From the cell containing the given text, extract its center point as (X, Y) coordinate. 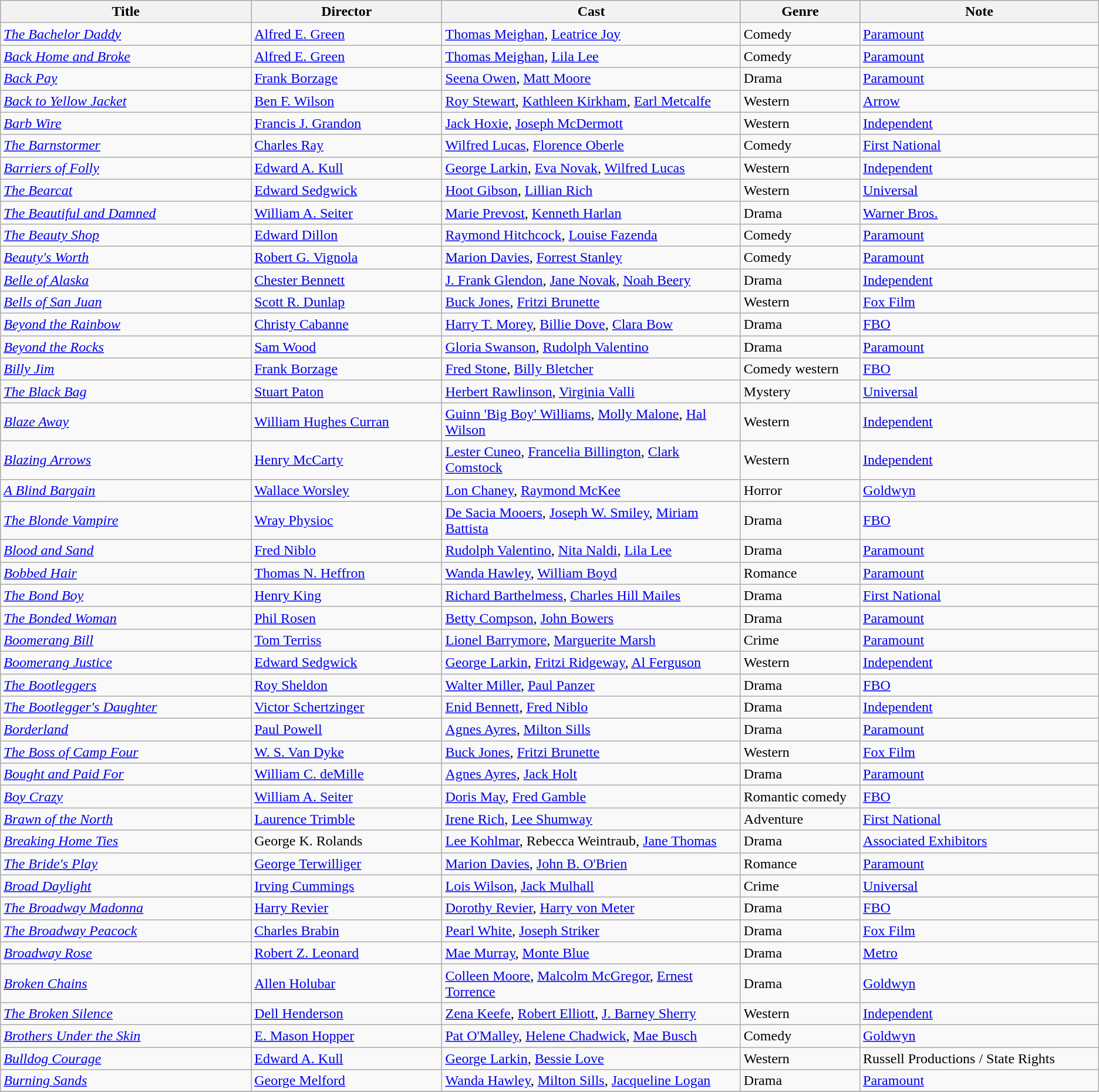
Metro (979, 953)
George Melford (346, 1081)
Broadway Rose (126, 953)
Agnes Ayres, Jack Holt (591, 774)
Belle of Alaska (126, 280)
Director (346, 12)
Warner Bros. (979, 213)
Roy Sheldon (346, 685)
Phil Rosen (346, 618)
Dorothy Revier, Harry von Meter (591, 908)
Zena Keefe, Robert Elliott, J. Barney Sherry (591, 1013)
Lee Kohlmar, Rebecca Weintraub, Jane Thomas (591, 841)
Roy Stewart, Kathleen Kirkham, Earl Metcalfe (591, 101)
Broad Daylight (126, 886)
Marion Davies, John B. O'Brien (591, 864)
Brothers Under the Skin (126, 1036)
Back Home and Broke (126, 56)
The Blonde Vampire (126, 520)
Barriers of Folly (126, 168)
Arrow (979, 101)
Pat O'Malley, Helene Chadwick, Mae Busch (591, 1036)
The Bootlegger's Daughter (126, 707)
The Beautiful and Damned (126, 213)
The Bootleggers (126, 685)
Enid Bennett, Fred Niblo (591, 707)
Christy Cabanne (346, 325)
Associated Exhibitors (979, 841)
Tom Terriss (346, 640)
Betty Compson, John Bowers (591, 618)
Borderland (126, 730)
Dell Henderson (346, 1013)
Laurence Trimble (346, 819)
Cast (591, 12)
Wanda Hawley, Milton Sills, Jacqueline Logan (591, 1081)
Paul Powell (346, 730)
Bells of San Juan (126, 302)
The Black Bag (126, 392)
Mae Murray, Monte Blue (591, 953)
Lois Wilson, Jack Mulhall (591, 886)
Beauty's Worth (126, 257)
The Bachelor Daddy (126, 34)
Lionel Barrymore, Marguerite Marsh (591, 640)
Bought and Paid For (126, 774)
Fred Niblo (346, 551)
Colleen Moore, Malcolm McGregor, Ernest Torrence (591, 983)
Rudolph Valentino, Nita Naldi, Lila Lee (591, 551)
The Beauty Shop (126, 235)
Jack Hoxie, Joseph McDermott (591, 123)
The Bond Boy (126, 595)
Chester Bennett (346, 280)
Charles Ray (346, 146)
George K. Rolands (346, 841)
Hoot Gibson, Lillian Rich (591, 190)
George Larkin, Fritzi Ridgeway, Al Ferguson (591, 662)
The Boss of Camp Four (126, 752)
Bobbed Hair (126, 573)
Genre (800, 12)
Wray Physioc (346, 520)
George Larkin, Eva Novak, Wilfred Lucas (591, 168)
The Bearcat (126, 190)
The Bride's Play (126, 864)
Robert G. Vignola (346, 257)
Irene Rich, Lee Shumway (591, 819)
A Blind Bargain (126, 490)
Harry T. Morey, Billie Dove, Clara Bow (591, 325)
Fred Stone, Billy Bletcher (591, 369)
The Bonded Woman (126, 618)
Broken Chains (126, 983)
Note (979, 12)
Thomas Meighan, Leatrice Joy (591, 34)
George Larkin, Bessie Love (591, 1059)
William C. deMille (346, 774)
Victor Schertzinger (346, 707)
Thomas Meighan, Lila Lee (591, 56)
Back to Yellow Jacket (126, 101)
Burning Sands (126, 1081)
Walter Miller, Paul Panzer (591, 685)
Back Pay (126, 79)
Russell Productions / State Rights (979, 1059)
Sam Wood (346, 347)
Raymond Hitchcock, Louise Fazenda (591, 235)
Mystery (800, 392)
Blood and Sand (126, 551)
Pearl White, Joseph Striker (591, 931)
Gloria Swanson, Rudolph Valentino (591, 347)
Title (126, 12)
George Terwilliger (346, 864)
Agnes Ayres, Milton Sills (591, 730)
Herbert Rawlinson, Virginia Valli (591, 392)
Boy Crazy (126, 797)
De Sacia Mooers, Joseph W. Smiley, Miriam Battista (591, 520)
Barb Wire (126, 123)
Beyond the Rocks (126, 347)
Robert Z. Leonard (346, 953)
Marion Davies, Forrest Stanley (591, 257)
Breaking Home Ties (126, 841)
The Broadway Madonna (126, 908)
The Broken Silence (126, 1013)
Seena Owen, Matt Moore (591, 79)
Romantic comedy (800, 797)
E. Mason Hopper (346, 1036)
William Hughes Curran (346, 422)
Lon Chaney, Raymond McKee (591, 490)
Charles Brabin (346, 931)
The Broadway Peacock (126, 931)
Allen Holubar (346, 983)
Irving Cummings (346, 886)
Boomerang Justice (126, 662)
Marie Prevost, Kenneth Harlan (591, 213)
Henry McCarty (346, 460)
Wallace Worsley (346, 490)
Scott R. Dunlap (346, 302)
The Barnstormer (126, 146)
Boomerang Bill (126, 640)
Brawn of the North (126, 819)
Lester Cuneo, Francelia Billington, Clark Comstock (591, 460)
Thomas N. Heffron (346, 573)
Wanda Hawley, William Boyd (591, 573)
Beyond the Rainbow (126, 325)
Guinn 'Big Boy' Williams, Molly Malone, Hal Wilson (591, 422)
Comedy western (800, 369)
Edward Dillon (346, 235)
Doris May, Fred Gamble (591, 797)
Henry King (346, 595)
W. S. Van Dyke (346, 752)
Blazing Arrows (126, 460)
Harry Revier (346, 908)
Blaze Away (126, 422)
Wilfred Lucas, Florence Oberle (591, 146)
Billy Jim (126, 369)
Adventure (800, 819)
Richard Barthelmess, Charles Hill Mailes (591, 595)
Horror (800, 490)
Ben F. Wilson (346, 101)
J. Frank Glendon, Jane Novak, Noah Beery (591, 280)
Stuart Paton (346, 392)
Francis J. Grandon (346, 123)
Bulldog Courage (126, 1059)
